Determine the (x, y) coordinate at the center of the cell enclosing the given text.  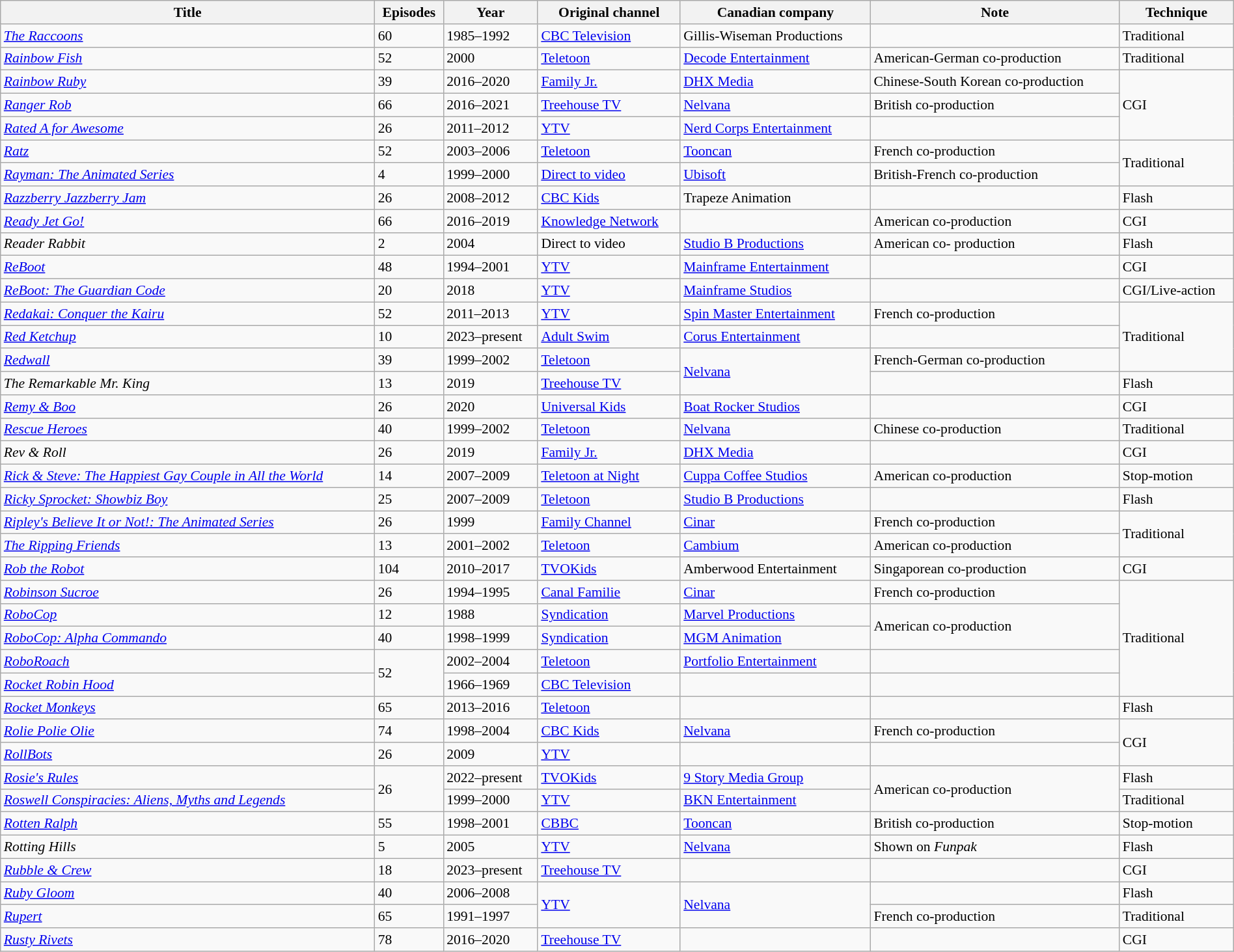
Ricky Sprocket: Showbiz Boy (187, 499)
MGM Animation (775, 638)
Ranger Rob (187, 105)
Chinese-South Korean co-production (995, 82)
2013–2016 (491, 708)
American-German co-production (995, 59)
The Ripping Friends (187, 546)
104 (409, 569)
1994–1995 (491, 592)
4 (409, 175)
Rainbow Fish (187, 59)
1985–1992 (491, 36)
2005 (491, 847)
RollBots (187, 754)
2011–2013 (491, 314)
Year (491, 12)
2011–2012 (491, 128)
2000 (491, 59)
Canadian company (775, 12)
French-German co-production (995, 360)
48 (409, 267)
American co- production (995, 244)
Reader Rabbit (187, 244)
60 (409, 36)
Red Ketchup (187, 337)
Knowledge Network (609, 221)
Ubisoft (775, 175)
Rev & Roll (187, 453)
Roswell Conspiracies: Aliens, Myths and Legends (187, 800)
British-French co-production (995, 175)
12 (409, 615)
The Raccoons (187, 36)
Trapeze Animation (775, 198)
2020 (491, 407)
Ready Jet Go! (187, 221)
5 (409, 847)
2001–2002 (491, 546)
Rocket Monkeys (187, 708)
Gillis-Wiseman Productions (775, 36)
20 (409, 291)
Rotten Ralph (187, 824)
Redwall (187, 360)
RoboCop (187, 615)
Ripley's Believe It or Not!: The Animated Series (187, 523)
Portfolio Entertainment (775, 662)
Rubble & Crew (187, 870)
Cuppa Coffee Studios (775, 476)
Boat Rocker Studios (775, 407)
2018 (491, 291)
2022–present (491, 778)
CGI/Live-action (1177, 291)
Singaporean co-production (995, 569)
Rotting Hills (187, 847)
78 (409, 940)
BKN Entertainment (775, 800)
Rusty Rivets (187, 940)
Episodes (409, 12)
2016–2019 (491, 221)
Title (187, 12)
Rated A for Awesome (187, 128)
Rosie's Rules (187, 778)
RoboCop: Alpha Commando (187, 638)
Family Channel (609, 523)
Ratz (187, 152)
1991–1997 (491, 917)
1988 (491, 615)
2002–2004 (491, 662)
Teletoon at Night (609, 476)
14 (409, 476)
Rainbow Ruby (187, 82)
Robinson Sucroe (187, 592)
Nerd Corps Entertainment (775, 128)
Razzberry Jazzberry Jam (187, 198)
Redakai: Conquer the Kairu (187, 314)
1994–2001 (491, 267)
10 (409, 337)
2016–2021 (491, 105)
2008–2012 (491, 198)
25 (409, 499)
2003–2006 (491, 152)
ReBoot (187, 267)
RoboRoach (187, 662)
Rick & Steve: The Happiest Gay Couple in All the World (187, 476)
Rob the Robot (187, 569)
1998–2001 (491, 824)
18 (409, 870)
55 (409, 824)
Universal Kids (609, 407)
2009 (491, 754)
Rayman: The Animated Series (187, 175)
Marvel Productions (775, 615)
Original channel (609, 12)
1999 (491, 523)
Cambium (775, 546)
Mainframe Entertainment (775, 267)
Canal Familie (609, 592)
1998–2004 (491, 731)
Ruby Gloom (187, 893)
Rolie Polie Olie (187, 731)
Corus Entertainment (775, 337)
1998–1999 (491, 638)
Technique (1177, 12)
Adult Swim (609, 337)
Spin Master Entertainment (775, 314)
74 (409, 731)
9 Story Media Group (775, 778)
The Remarkable Mr. King (187, 383)
Rescue Heroes (187, 429)
2006–2008 (491, 893)
Mainframe Studios (775, 291)
2004 (491, 244)
ReBoot: The Guardian Code (187, 291)
2 (409, 244)
Note (995, 12)
2010–2017 (491, 569)
Decode Entertainment (775, 59)
Rupert (187, 917)
Chinese co-production (995, 429)
1966–1969 (491, 685)
CBBC (609, 824)
Amberwood Entertainment (775, 569)
Shown on Funpak (995, 847)
Rocket Robin Hood (187, 685)
Remy & Boo (187, 407)
